Pinpoint the cell where the given text exists, returning its [x, y] midpoint coordinate. 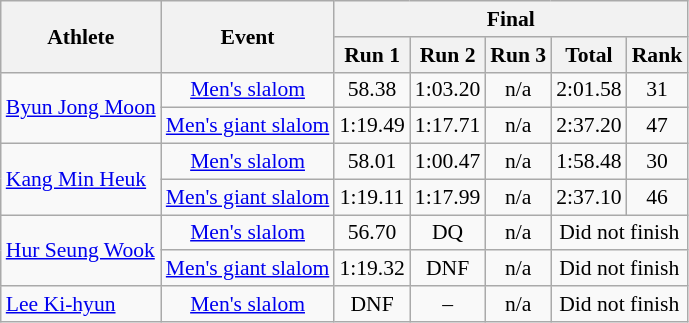
1:58.48 [588, 162]
30 [658, 162]
31 [658, 90]
58.38 [372, 90]
2:01.58 [588, 90]
1:19.49 [372, 126]
Run 3 [518, 55]
Athlete [81, 36]
Hur Seung Wook [81, 250]
1:03.20 [448, 90]
1:17.99 [448, 197]
1:19.11 [372, 197]
Run 1 [372, 55]
Run 2 [448, 55]
Total [588, 55]
2:37.20 [588, 126]
56.70 [372, 233]
47 [658, 126]
DQ [448, 233]
1:17.71 [448, 126]
46 [658, 197]
Lee Ki-hyun [81, 304]
Kang Min Heuk [81, 180]
Event [248, 36]
Final [510, 19]
Byun Jong Moon [81, 108]
1:00.47 [448, 162]
58.01 [372, 162]
– [448, 304]
2:37.10 [588, 197]
Rank [658, 55]
1:19.32 [372, 269]
